Detect which cell encompasses the target text, then output its (x, y) center coordinate. 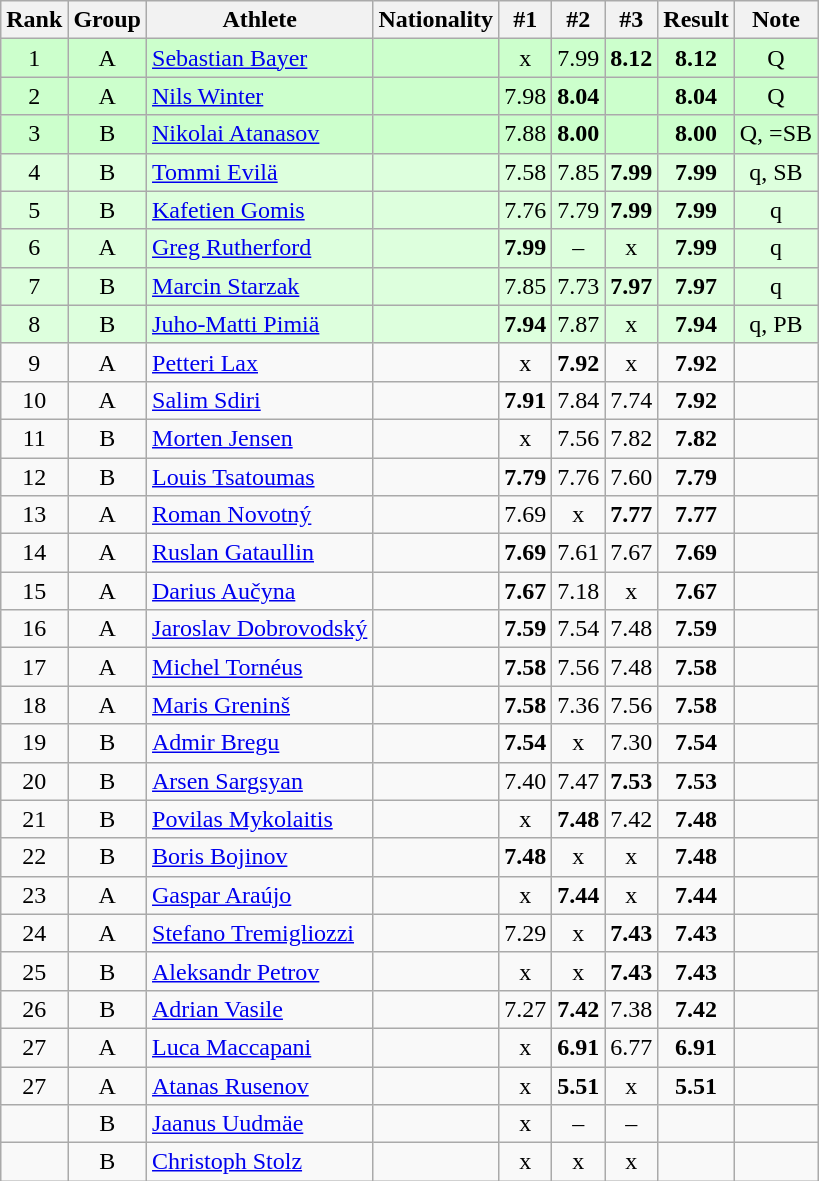
Jaroslav Dobrovodský (260, 629)
Adrian Vasile (260, 1009)
4 (34, 172)
3 (34, 134)
21 (34, 819)
8 (34, 324)
7.30 (632, 743)
6 (34, 248)
14 (34, 553)
Admir Bregu (260, 743)
Ruslan Gataullin (260, 553)
Povilas Mykolaitis (260, 819)
q, PB (776, 324)
Roman Novotný (260, 515)
Kafetien Gomis (260, 210)
Louis Tsatoumas (260, 477)
Nationality (436, 20)
23 (34, 895)
Arsen Sargsyan (260, 781)
10 (34, 400)
7.29 (526, 933)
7.84 (578, 400)
1 (34, 58)
7.60 (632, 477)
20 (34, 781)
Stefano Tremigliozzi (260, 933)
18 (34, 705)
25 (34, 971)
Note (776, 20)
Luca Maccapani (260, 1047)
Rank (34, 20)
Athlete (260, 20)
6.77 (632, 1047)
Jaanus Uudmäe (260, 1124)
7.38 (632, 1009)
26 (34, 1009)
Juho-Matti Pimiä (260, 324)
#3 (632, 20)
15 (34, 591)
5 (34, 210)
Maris Greninš (260, 705)
7.61 (578, 553)
#1 (526, 20)
Boris Bojinov (260, 857)
Christoph Stolz (260, 1162)
7 (34, 286)
Marcin Starzak (260, 286)
Darius Aučyna (260, 591)
7.40 (526, 781)
7.88 (526, 134)
Salim Sdiri (260, 400)
16 (34, 629)
Q, =SB (776, 134)
2 (34, 96)
7.18 (578, 591)
22 (34, 857)
7.74 (632, 400)
12 (34, 477)
13 (34, 515)
Michel Tornéus (260, 667)
Petteri Lax (260, 362)
7.36 (578, 705)
7.87 (578, 324)
Atanas Rusenov (260, 1085)
Nils Winter (260, 96)
9 (34, 362)
#2 (578, 20)
7.98 (526, 96)
7.91 (526, 400)
19 (34, 743)
Sebastian Bayer (260, 58)
7.47 (578, 781)
Gaspar Araújo (260, 895)
Morten Jensen (260, 438)
7.27 (526, 1009)
Nikolai Atanasov (260, 134)
24 (34, 933)
Greg Rutherford (260, 248)
7.73 (578, 286)
Tommi Evilä (260, 172)
Aleksandr Petrov (260, 971)
Group (108, 20)
q, SB (776, 172)
11 (34, 438)
Result (696, 20)
17 (34, 667)
